Output the (X, Y) coordinate of the center of the cell containing the given text.  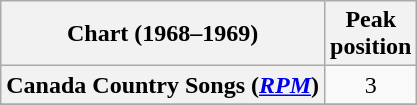
Canada Country Songs (RPM) (163, 85)
3 (371, 85)
Chart (1968–1969) (163, 34)
Peak position (371, 34)
